For the text-containing cell, return its midpoint in (x, y) coordinate format. 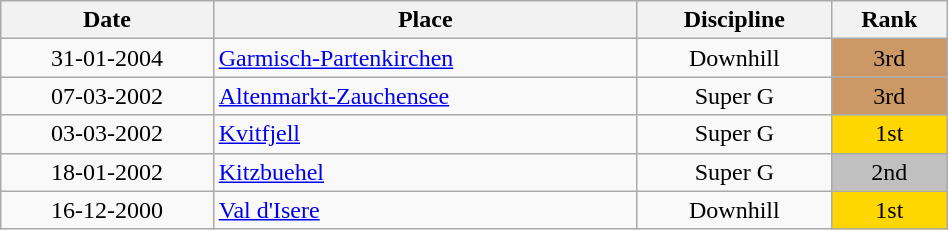
Altenmarkt-Zauchensee (425, 96)
31-01-2004 (107, 58)
07-03-2002 (107, 96)
Kvitfjell (425, 134)
Discipline (734, 20)
Date (107, 20)
2nd (889, 172)
16-12-2000 (107, 210)
Garmisch-Partenkirchen (425, 58)
Val d'Isere (425, 210)
18-01-2002 (107, 172)
Place (425, 20)
Rank (889, 20)
Kitzbuehel (425, 172)
03-03-2002 (107, 134)
